From the cell containing the given text, extract its center point as (x, y) coordinate. 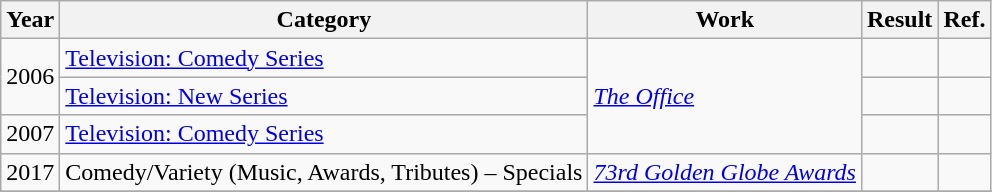
2006 (30, 77)
2007 (30, 134)
Result (899, 20)
73rd Golden Globe Awards (725, 172)
Comedy/Variety (Music, Awards, Tributes) – Specials (324, 172)
Category (324, 20)
The Office (725, 96)
Work (725, 20)
Television: New Series (324, 96)
Year (30, 20)
Ref. (964, 20)
2017 (30, 172)
